Identify which cell holds the provided text, then report its (x, y) central coordinate. 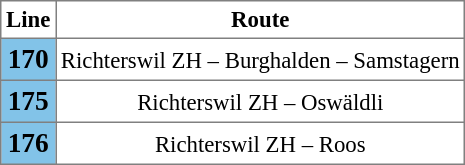
176 (28, 143)
Richterswil ZH – Burghalden – Samstagern (260, 59)
Richterswil ZH – Oswäldli (260, 101)
175 (28, 101)
170 (28, 59)
Route (260, 20)
Richterswil ZH – Roos (260, 143)
Line (28, 20)
